Pinpoint the cell where the given text exists, returning its [X, Y] midpoint coordinate. 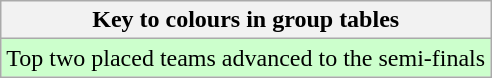
Top two placed teams advanced to the semi-finals [246, 58]
Key to colours in group tables [246, 20]
